Return [x, y] of the center of cell containing provided text 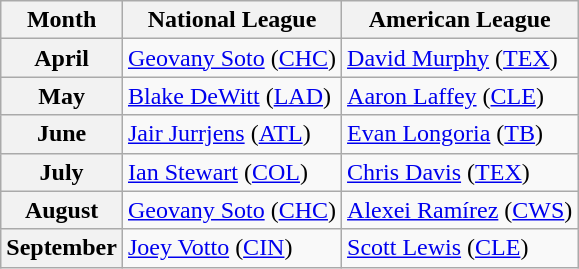
National League [232, 20]
Jair Jurrjens (ATL) [232, 134]
Joey Votto (CIN) [232, 248]
August [62, 210]
David Murphy (TEX) [460, 58]
May [62, 96]
Ian Stewart (COL) [232, 172]
American League [460, 20]
April [62, 58]
Scott Lewis (CLE) [460, 248]
Chris Davis (TEX) [460, 172]
Alexei Ramírez (CWS) [460, 210]
Month [62, 20]
Evan Longoria (TB) [460, 134]
July [62, 172]
Blake DeWitt (LAD) [232, 96]
Aaron Laffey (CLE) [460, 96]
September [62, 248]
June [62, 134]
